Extract the [X, Y] coordinate from the center of the cell holding the provided text.  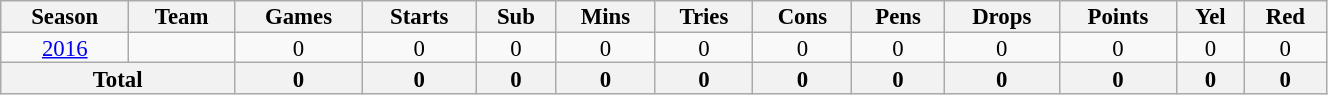
2016 [65, 48]
Mins [606, 16]
Pens [898, 16]
Points [1118, 16]
Cons [802, 16]
Tries [704, 16]
Drops [1002, 16]
Total [118, 78]
Sub [516, 16]
Season [65, 16]
Games [299, 16]
Yel [1211, 16]
Red [1285, 16]
Team [182, 16]
Starts [420, 16]
